Return [X, Y] of the center of cell containing provided text 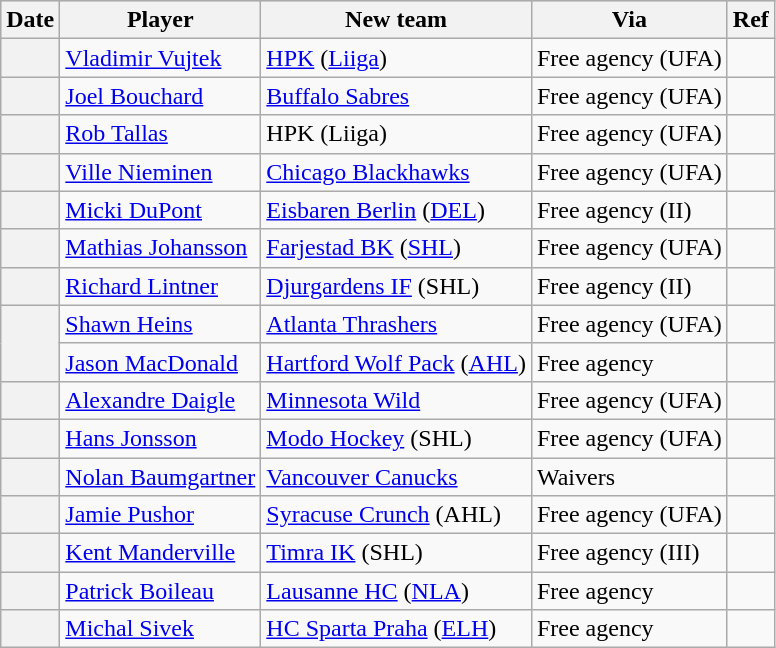
Farjestad BK (SHL) [396, 248]
Kent Manderville [160, 553]
Chicago Blackhawks [396, 172]
Player [160, 20]
Atlanta Thrashers [396, 324]
Date [30, 20]
Jamie Pushor [160, 515]
Mathias Johansson [160, 248]
Micki DuPont [160, 210]
Nolan Baumgartner [160, 477]
Ville Nieminen [160, 172]
Free agency (III) [629, 553]
Minnesota Wild [396, 400]
Modo Hockey (SHL) [396, 438]
Hartford Wolf Pack (AHL) [396, 362]
HC Sparta Praha (ELH) [396, 629]
Eisbaren Berlin (DEL) [396, 210]
Vancouver Canucks [396, 477]
Timra IK (SHL) [396, 553]
Jason MacDonald [160, 362]
New team [396, 20]
Alexandre Daigle [160, 400]
Shawn Heins [160, 324]
Buffalo Sabres [396, 96]
Michal Sivek [160, 629]
Lausanne HC (NLA) [396, 591]
Ref [750, 20]
Richard Lintner [160, 286]
Joel Bouchard [160, 96]
Via [629, 20]
Rob Tallas [160, 134]
Vladimir Vujtek [160, 58]
Patrick Boileau [160, 591]
Waivers [629, 477]
Djurgardens IF (SHL) [396, 286]
Syracuse Crunch (AHL) [396, 515]
Hans Jonsson [160, 438]
